Output the [X, Y] coordinate of the center of the cell containing the given text.  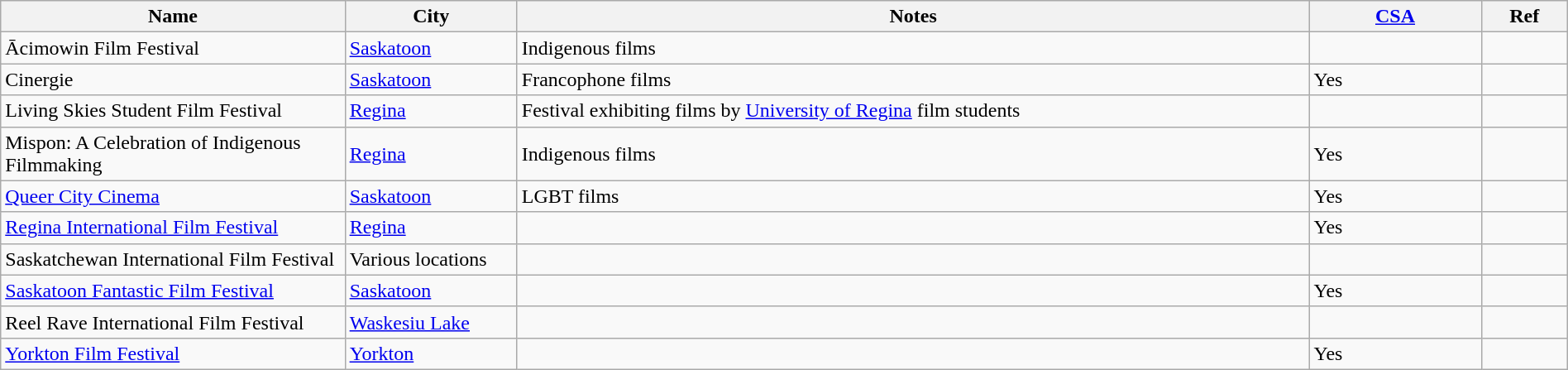
Regina International Film Festival [173, 228]
Ref [1524, 17]
City [431, 17]
Yorkton [431, 353]
Mispon: A Celebration of Indigenous Filmmaking [173, 154]
Francophone films [913, 79]
Festival exhibiting films by University of Regina film students [913, 111]
Living Skies Student Film Festival [173, 111]
Reel Rave International Film Festival [173, 322]
Saskatchewan International Film Festival [173, 259]
Various locations [431, 259]
Ācimowin Film Festival [173, 48]
LGBT films [913, 196]
Saskatoon Fantastic Film Festival [173, 291]
Notes [913, 17]
Cinergie [173, 79]
Name [173, 17]
CSA [1395, 17]
Waskesiu Lake [431, 322]
Yorkton Film Festival [173, 353]
Queer City Cinema [173, 196]
